Scan for the cell matching the given text and deliver its [X, Y] coordinate at center. 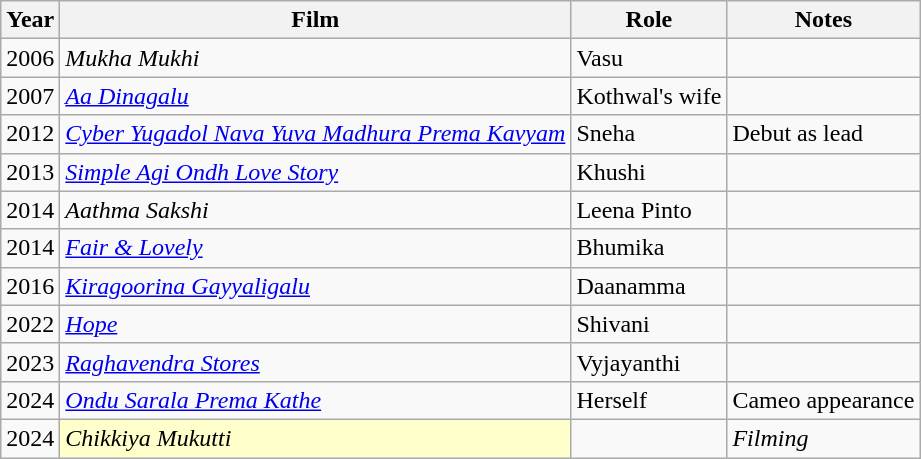
Filming [824, 438]
Cyber Yugadol Nava Yuva Madhura Prema Kavyam [316, 134]
Year [30, 20]
Sneha [649, 134]
2016 [30, 286]
Film [316, 20]
Mukha Mukhi [316, 58]
Notes [824, 20]
2023 [30, 362]
Vasu [649, 58]
2012 [30, 134]
Shivani [649, 324]
Fair & Lovely [316, 248]
Daanamma [649, 286]
Leena Pinto [649, 210]
Herself [649, 400]
Vyjayanthi [649, 362]
Kiragoorina Gayyaligalu [316, 286]
Raghavendra Stores [316, 362]
Chikkiya Mukutti [316, 438]
Ondu Sarala Prema Kathe [316, 400]
Khushi [649, 172]
2006 [30, 58]
Cameo appearance [824, 400]
Aathma Sakshi [316, 210]
Hope [316, 324]
2013 [30, 172]
Debut as lead [824, 134]
Simple Agi Ondh Love Story [316, 172]
2007 [30, 96]
Aa Dinagalu [316, 96]
Kothwal's wife [649, 96]
2022 [30, 324]
Role [649, 20]
Bhumika [649, 248]
